Pinpoint the cell where the given text exists, returning its [x, y] midpoint coordinate. 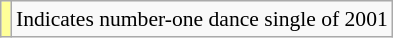
Indicates number-one dance single of 2001 [202, 19]
